From the cell containing the given text, extract its center point as (X, Y) coordinate. 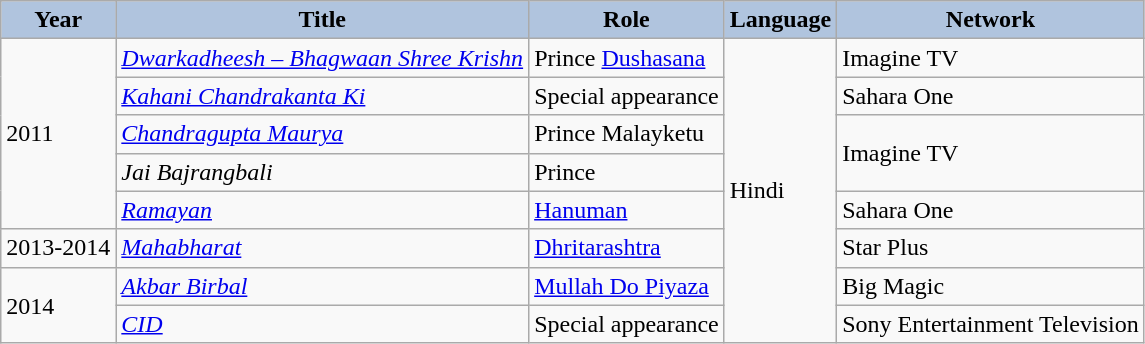
Big Magic (991, 286)
2013-2014 (58, 248)
Hanuman (627, 210)
Role (627, 20)
Network (991, 20)
Prince Dushasana (627, 58)
Sony Entertainment Television (991, 324)
2011 (58, 134)
Mahabharat (322, 248)
Title (322, 20)
Year (58, 20)
Jai Bajrangbali (322, 172)
Language (780, 20)
Kahani Chandrakanta Ki (322, 96)
Prince Malayketu (627, 134)
Chandragupta Maurya (322, 134)
Mullah Do Piyaza (627, 286)
Dwarkadheesh – Bhagwaan Shree Krishn (322, 58)
Ramayan (322, 210)
2014 (58, 305)
Star Plus (991, 248)
Akbar Birbal (322, 286)
Dhritarashtra (627, 248)
Prince (627, 172)
CID (322, 324)
Hindi (780, 191)
